Scan for the cell matching the given text and deliver its [X, Y] coordinate at center. 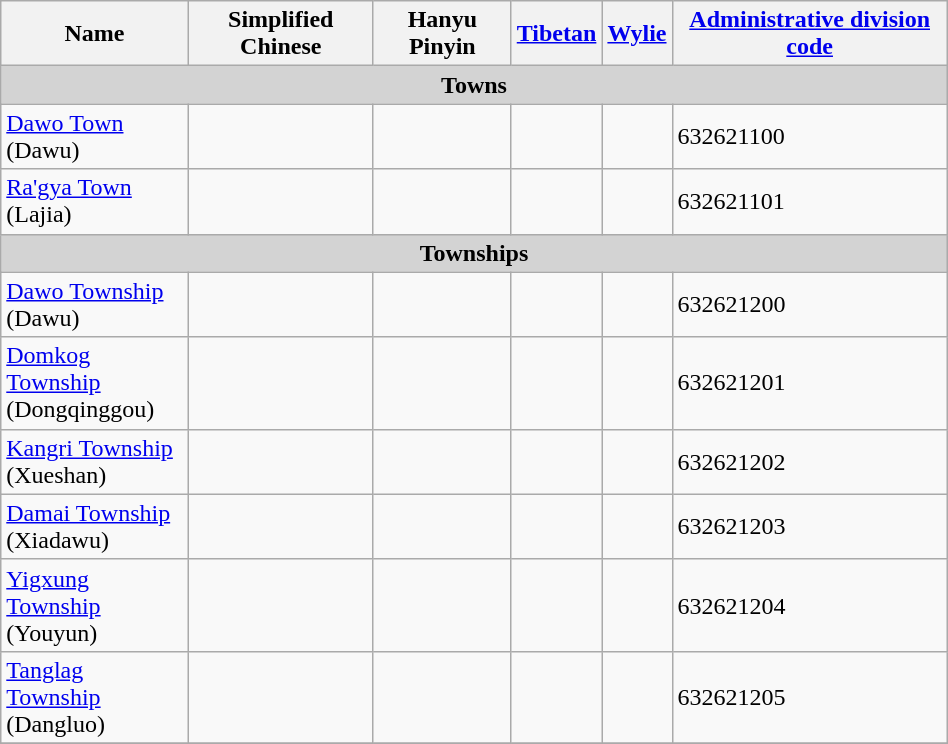
Domkog Township(Dongqinggou) [94, 383]
632621200 [810, 304]
Name [94, 34]
632621100 [810, 136]
632621202 [810, 462]
Townships [474, 253]
Hanyu Pinyin [442, 34]
Tibetan [556, 34]
Simplified Chinese [280, 34]
Tanglag Township(Dangluo) [94, 697]
Dawo Township(Dawu) [94, 304]
632621203 [810, 526]
Ra'gya Town(Lajia) [94, 202]
632621201 [810, 383]
Administrative division code [810, 34]
Wylie [637, 34]
632621101 [810, 202]
632621205 [810, 697]
Towns [474, 85]
Dawo Town(Dawu) [94, 136]
Kangri Township(Xueshan) [94, 462]
Yigxung Township(Youyun) [94, 605]
Damai Township(Xiadawu) [94, 526]
632621204 [810, 605]
